Scan for the cell matching the given text and deliver its [x, y] coordinate at center. 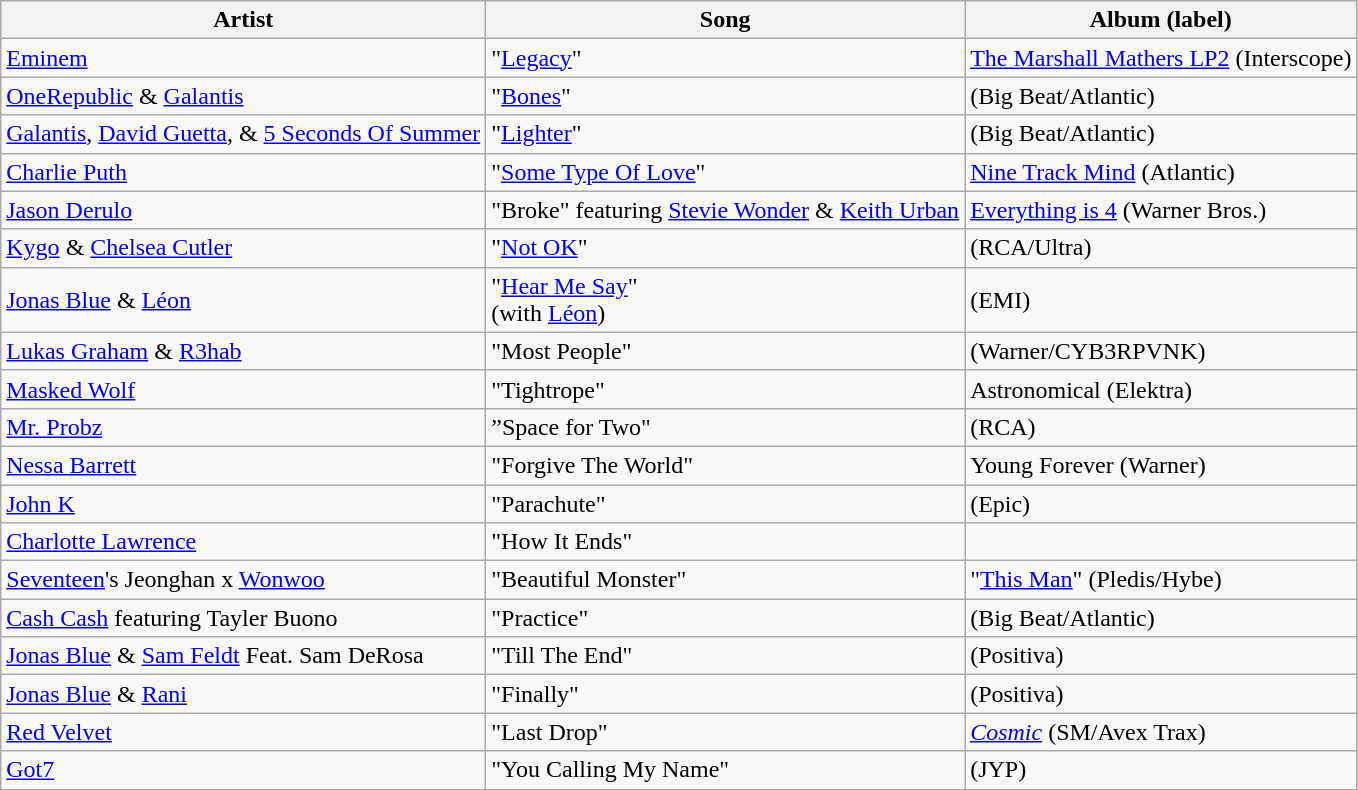
”Space for Two" [726, 427]
(Warner/CYB3RPVNK) [1161, 351]
Jason Derulo [244, 210]
Seventeen's Jeonghan x Wonwoo [244, 580]
Nessa Barrett [244, 465]
"Last Drop" [726, 732]
"Finally" [726, 694]
Cosmic (SM/Avex Trax) [1161, 732]
Young Forever (Warner) [1161, 465]
"Not OK" [726, 248]
Nine Track Mind (Atlantic) [1161, 172]
Jonas Blue & Léon [244, 300]
Song [726, 20]
Artist [244, 20]
(Epic) [1161, 503]
"Most People" [726, 351]
"This Man" (Pledis/Hybe) [1161, 580]
Got7 [244, 770]
"Till The End" [726, 656]
Lukas Graham & R3hab [244, 351]
Charlotte Lawrence [244, 542]
"How It Ends" [726, 542]
"Parachute" [726, 503]
"Beautiful Monster" [726, 580]
The Marshall Mathers LP2 (Interscope) [1161, 58]
"Practice" [726, 618]
"Legacy" [726, 58]
"Bones" [726, 96]
Masked Wolf [244, 389]
Eminem [244, 58]
Mr. Probz [244, 427]
Charlie Puth [244, 172]
Kygo & Chelsea Cutler [244, 248]
John K [244, 503]
(EMI) [1161, 300]
(JYP) [1161, 770]
Jonas Blue & Sam Feldt Feat. Sam DeRosa [244, 656]
"You Calling My Name" [726, 770]
(RCA) [1161, 427]
Jonas Blue & Rani [244, 694]
"Hear Me Say"(with Léon) [726, 300]
Red Velvet [244, 732]
Galantis, David Guetta, & 5 Seconds Of Summer [244, 134]
Everything is 4 (Warner Bros.) [1161, 210]
Astronomical (Elektra) [1161, 389]
"Forgive The World" [726, 465]
"Broke" featuring Stevie Wonder & Keith Urban [726, 210]
Cash Cash featuring Tayler Buono [244, 618]
(RCA/Ultra) [1161, 248]
"Lighter" [726, 134]
"Tightrope" [726, 389]
"Some Type Of Love" [726, 172]
Album (label) [1161, 20]
OneRepublic & Galantis [244, 96]
